For the text-containing cell, return its midpoint in [X, Y] coordinate format. 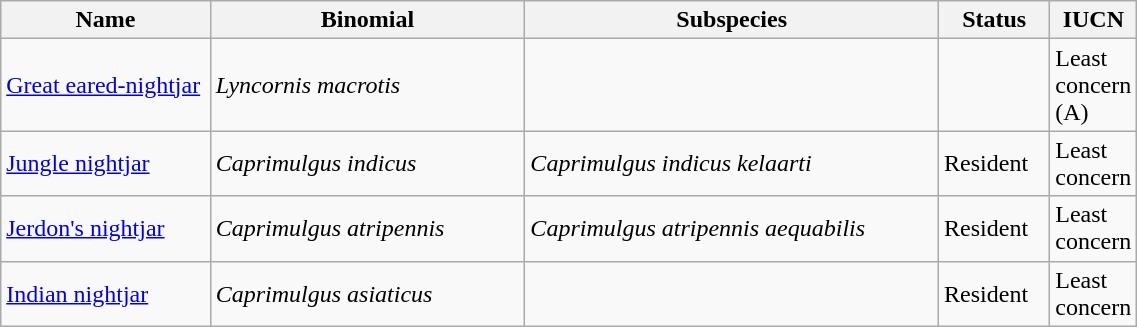
Lyncornis macrotis [368, 85]
Binomial [368, 20]
Caprimulgus atripennis aequabilis [732, 228]
Caprimulgus asiaticus [368, 294]
Caprimulgus atripennis [368, 228]
IUCN [1094, 20]
Jerdon's nightjar [106, 228]
Jungle nightjar [106, 164]
Caprimulgus indicus [368, 164]
Great eared-nightjar [106, 85]
Indian nightjar [106, 294]
Subspecies [732, 20]
Least concern(A) [1094, 85]
Status [994, 20]
Caprimulgus indicus kelaarti [732, 164]
Name [106, 20]
